Output the [X, Y] coordinate of the center of the cell containing the given text.  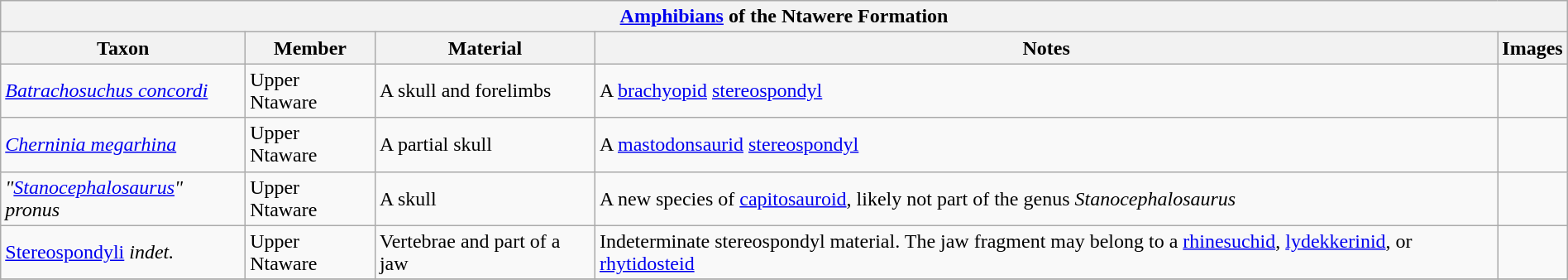
A mastodonsaurid stereospondyl [1045, 144]
Notes [1045, 48]
Cherninia megarhina [123, 144]
Member [311, 48]
A partial skull [485, 144]
Material [485, 48]
A skull and forelimbs [485, 91]
"Stanocephalosaurus" pronus [123, 199]
A new species of capitosauroid, likely not part of the genus Stanocephalosaurus [1045, 199]
Taxon [123, 48]
Stereospondyli indet. [123, 252]
Vertebrae and part of a jaw [485, 252]
A brachyopid stereospondyl [1045, 91]
Images [1532, 48]
Amphibians of the Ntawere Formation [784, 17]
Indeterminate stereospondyl material. The jaw fragment may belong to a rhinesuchid, lydekkerinid, or rhytidosteid [1045, 252]
A skull [485, 199]
Batrachosuchus concordi [123, 91]
